Identify which cell holds the provided text, then report its [x, y] central coordinate. 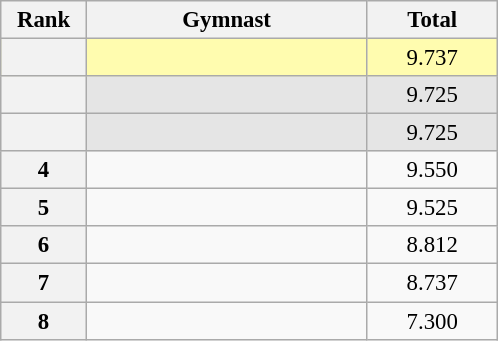
8.737 [432, 283]
9.550 [432, 170]
Gymnast [226, 20]
9.525 [432, 208]
Rank [44, 20]
Total [432, 20]
8.812 [432, 245]
7 [44, 283]
9.737 [432, 58]
7.300 [432, 321]
6 [44, 245]
5 [44, 208]
8 [44, 321]
4 [44, 170]
